Find where the given text appears and provide that cell's center as [X, Y] coordinate. 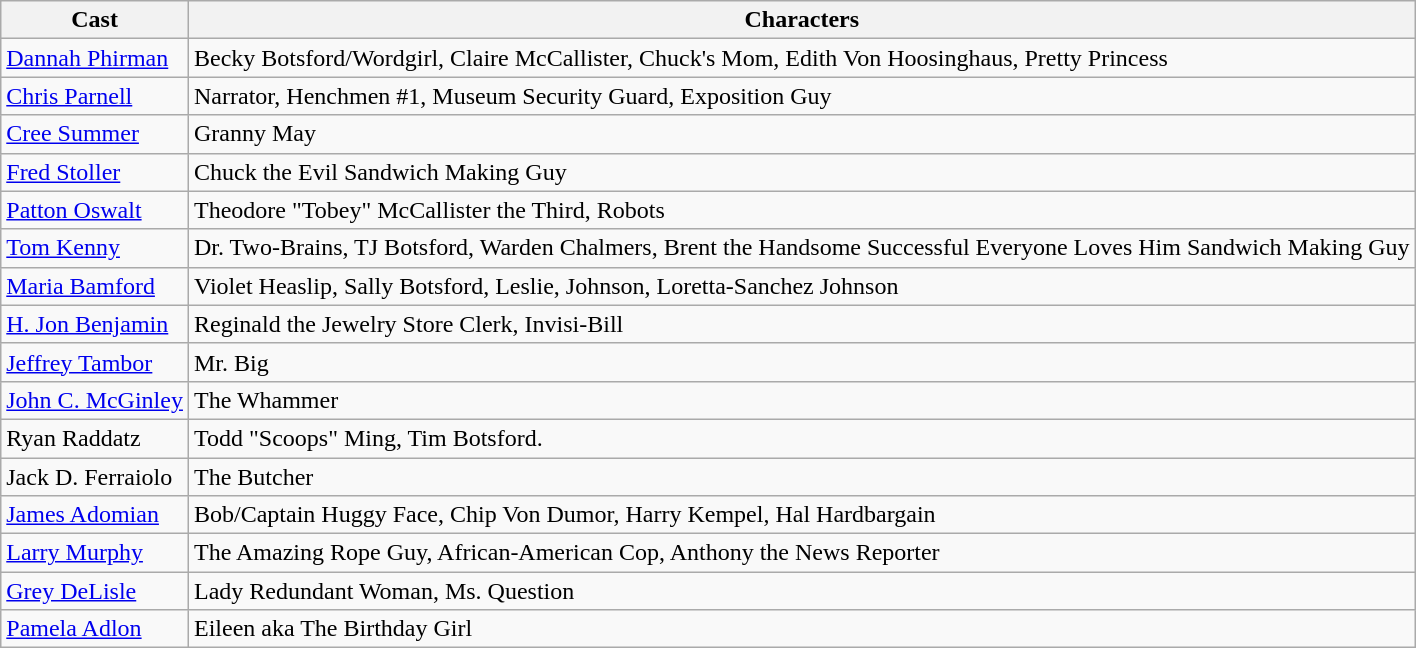
Chuck the Evil Sandwich Making Guy [802, 172]
John C. McGinley [95, 400]
James Adomian [95, 515]
Dr. Two-Brains, TJ Botsford, Warden Chalmers, Brent the Handsome Successful Everyone Loves Him Sandwich Making Guy [802, 248]
Eileen aka The Birthday Girl [802, 629]
Cree Summer [95, 134]
Tom Kenny [95, 248]
Maria Bamford [95, 286]
H. Jon Benjamin [95, 324]
Theodore "Tobey" McCallister the Third, Robots [802, 210]
Fred Stoller [95, 172]
The Amazing Rope Guy, African-American Cop, Anthony the News Reporter [802, 553]
Jeffrey Tambor [95, 362]
Bob/Captain Huggy Face, Chip Von Dumor, Harry Kempel, Hal Hardbargain [802, 515]
Ryan Raddatz [95, 438]
Larry Murphy [95, 553]
Becky Botsford/Wordgirl, Claire McCallister, Chuck's Mom, Edith Von Hoosinghaus, Pretty Princess [802, 58]
Todd "Scoops" Ming, Tim Botsford. [802, 438]
Reginald the Jewelry Store Clerk, Invisi-Bill [802, 324]
Violet Heaslip, Sally Botsford, Leslie, Johnson, Loretta-Sanchez Johnson [802, 286]
The Whammer [802, 400]
Granny May [802, 134]
Characters [802, 20]
Cast [95, 20]
Dannah Phirman [95, 58]
The Butcher [802, 477]
Jack D. Ferraiolo [95, 477]
Chris Parnell [95, 96]
Patton Oswalt [95, 210]
Narrator, Henchmen #1, Museum Security Guard, Exposition Guy [802, 96]
Grey DeLisle [95, 591]
Lady Redundant Woman, Ms. Question [802, 591]
Pamela Adlon [95, 629]
Mr. Big [802, 362]
